From the cell containing the given text, extract its center point as (x, y) coordinate. 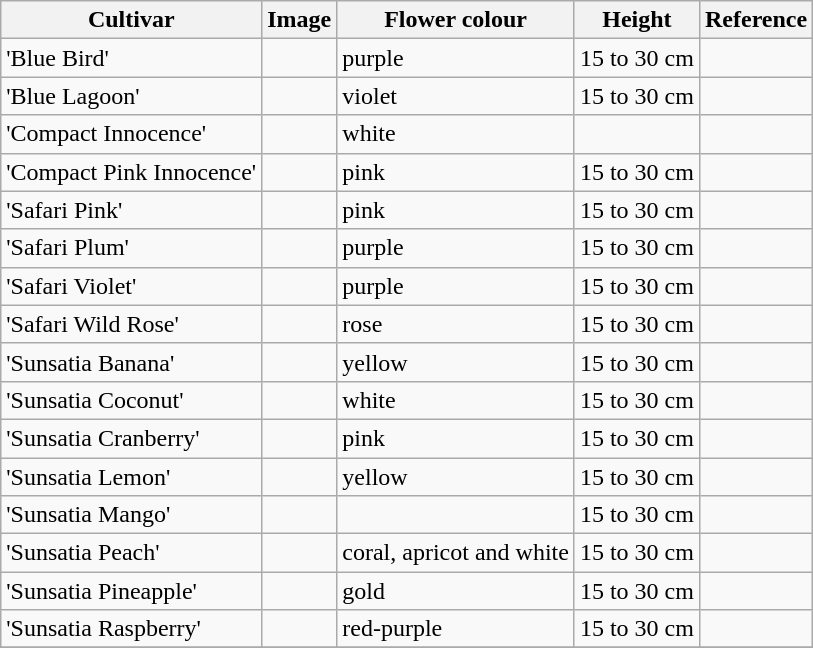
'Sunsatia Banana' (132, 362)
'Sunsatia Peach' (132, 553)
Image (300, 20)
'Sunsatia Lemon' (132, 477)
Reference (756, 20)
'Safari Plum' (132, 248)
'Sunsatia Raspberry' (132, 629)
Flower colour (456, 20)
'Blue Lagoon' (132, 96)
'Safari Wild Rose' (132, 324)
Cultivar (132, 20)
gold (456, 591)
'Safari Pink' (132, 210)
'Sunsatia Cranberry' (132, 438)
violet (456, 96)
red-purple (456, 629)
'Compact Innocence' (132, 134)
'Compact Pink Innocence' (132, 172)
'Blue Bird' (132, 58)
'Sunsatia Pineapple' (132, 591)
'Safari Violet' (132, 286)
Height (636, 20)
rose (456, 324)
'Sunsatia Coconut' (132, 400)
'Sunsatia Mango' (132, 515)
coral, apricot and white (456, 553)
